Extract the [x, y] coordinate from the center of the cell holding the provided text.  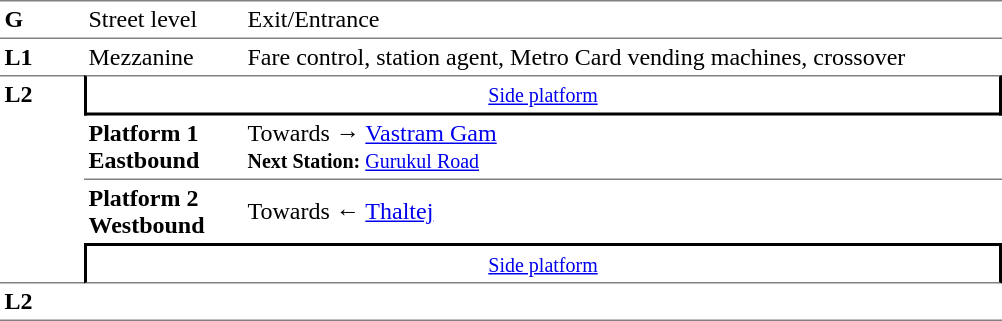
Towards ← Thaltej [622, 212]
L2 [42, 179]
Fare control, station agent, Metro Card vending machines, crossover [622, 57]
Mezzanine [164, 57]
Exit/Entrance [622, 20]
Street level [164, 20]
Platform 2Westbound [164, 212]
Platform 1Eastbound [164, 148]
G [42, 20]
L1 [42, 57]
Towards → Vastram GamNext Station: Gurukul Road [622, 148]
